Return the [x, y] coordinate for the center point of the cell that contains the specified text.  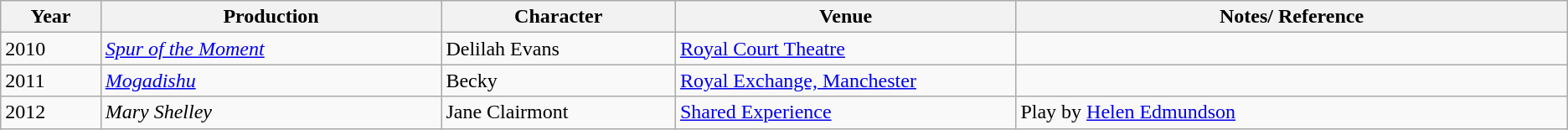
Shared Experience [845, 112]
Delilah Evans [559, 49]
Mogadishu [271, 81]
Play by Helen Edmundson [1292, 112]
2011 [50, 81]
Jane Clairmont [559, 112]
2012 [50, 112]
Becky [559, 81]
2010 [50, 49]
Royal Court Theatre [845, 49]
Mary Shelley [271, 112]
Royal Exchange, Manchester [845, 81]
Spur of the Moment [271, 49]
Year [50, 17]
Character [559, 17]
Notes/ Reference [1292, 17]
Venue [845, 17]
Production [271, 17]
